Extract the [X, Y] coordinate from the center of the cell holding the provided text.  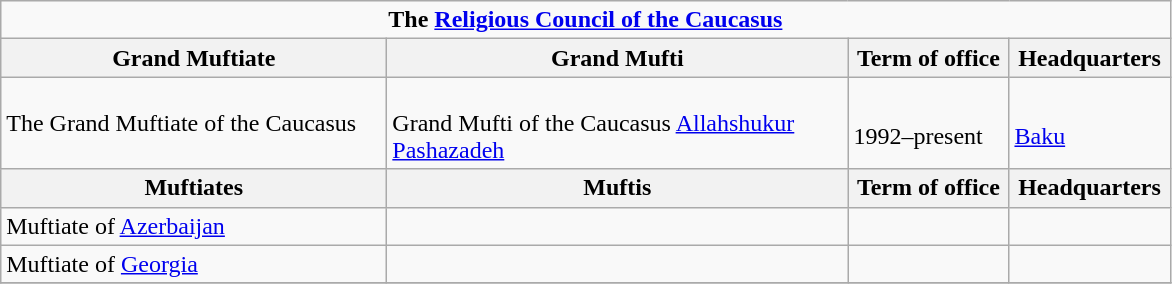
Grand Mufti of the Caucasus Allahshukur Pashazadeh [618, 123]
Grand Mufti [618, 58]
1992–present [928, 123]
Muftiate of Georgia [194, 264]
Grand Muftiate [194, 58]
Muftis [618, 188]
Baku [1090, 123]
The Grand Muftiate of the Caucasus [194, 123]
Muftiates [194, 188]
Muftiate of Azerbaijan [194, 226]
The Religious Council of the Caucasus [586, 20]
